Output the (X, Y) coordinate of the center of the cell containing the given text.  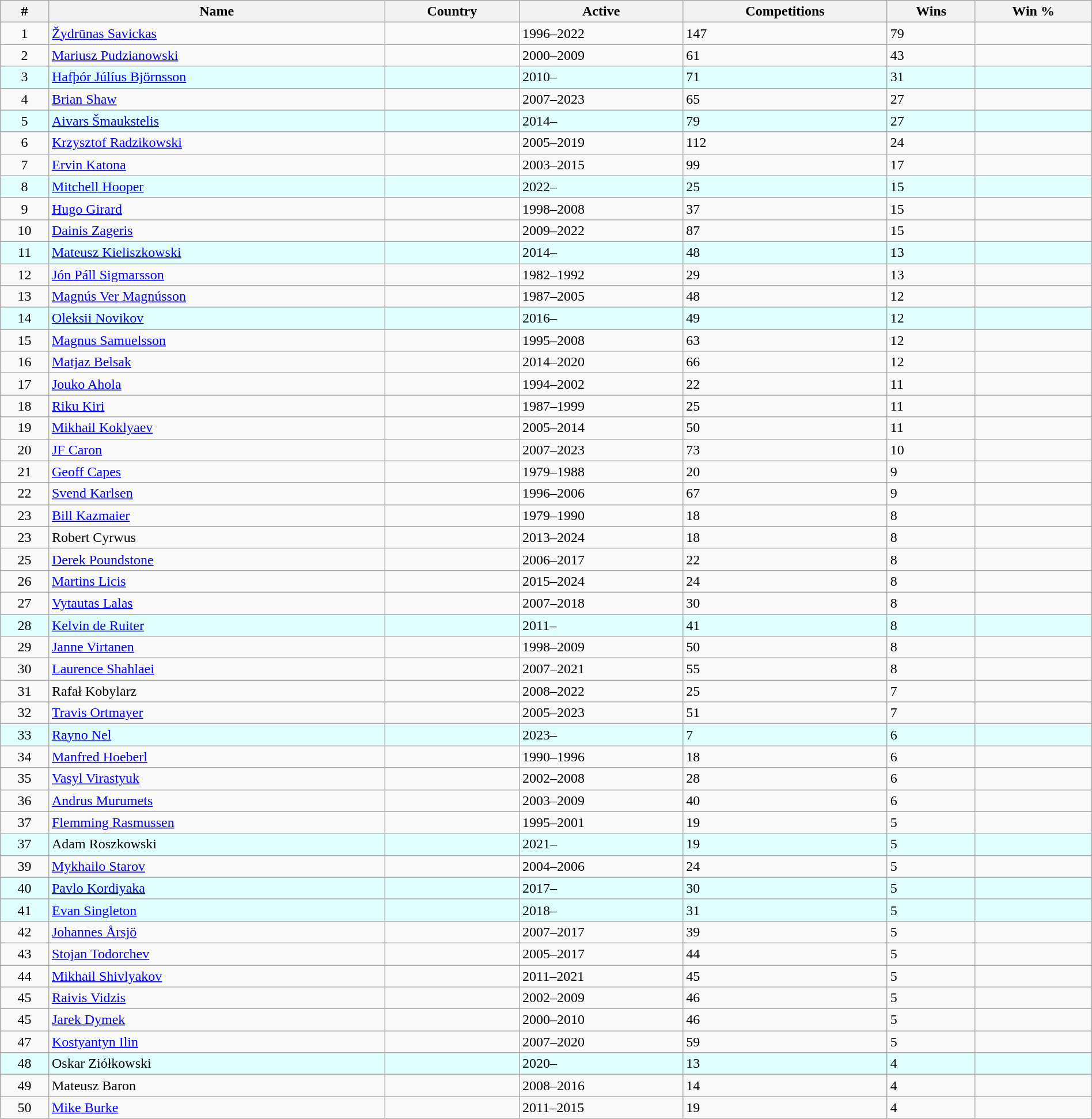
Mykhailo Starov (217, 866)
2010– (601, 77)
2007–2017 (601, 932)
47 (25, 1042)
87 (785, 230)
1996–2022 (601, 33)
Rayno Nel (217, 735)
2022– (601, 187)
1987–2005 (601, 297)
2020– (601, 1064)
Krzysztof Radzikowski (217, 143)
Dainis Zageris (217, 230)
1995–2008 (601, 340)
1998–2009 (601, 647)
Ervin Katona (217, 165)
2002–2008 (601, 779)
Mikhail Koklyaev (217, 428)
Johannes Årsjö (217, 932)
Wins (931, 12)
55 (785, 669)
Andrus Murumets (217, 801)
Svend Karlsen (217, 494)
66 (785, 362)
Active (601, 12)
Evan Singleton (217, 910)
3 (25, 77)
1987–1999 (601, 406)
2002–2009 (601, 998)
Jarek Dymek (217, 1020)
Win % (1033, 12)
2011–2015 (601, 1107)
2006–2017 (601, 559)
Janne Virtanen (217, 647)
Oleksii Novikov (217, 318)
Mateusz Baron (217, 1086)
1982–1992 (601, 275)
73 (785, 450)
Mariusz Pudzianowski (217, 55)
99 (785, 165)
Travis Ortmayer (217, 713)
42 (25, 932)
2011–2021 (601, 976)
Mateusz Kieliszkowski (217, 252)
2 (25, 55)
Mitchell Hooper (217, 187)
Hugo Girard (217, 208)
Brian Shaw (217, 99)
1994–2002 (601, 384)
26 (25, 581)
Derek Poundstone (217, 559)
Name (217, 12)
65 (785, 99)
63 (785, 340)
2000–2009 (601, 55)
Robert Cyrwus (217, 537)
Aivars Šmaukstelis (217, 121)
2021– (601, 844)
67 (785, 494)
2004–2006 (601, 866)
2008–2022 (601, 691)
59 (785, 1042)
Vasyl Virastyuk (217, 779)
Jouko Ahola (217, 384)
1996–2006 (601, 494)
2023– (601, 735)
34 (25, 757)
Matjaz Belsak (217, 362)
2009–2022 (601, 230)
Manfred Hoeberl (217, 757)
Kostyantyn Ilin (217, 1042)
35 (25, 779)
2000–2010 (601, 1020)
Vytautas Lalas (217, 603)
2016– (601, 318)
Competitions (785, 12)
2008–2016 (601, 1086)
1995–2001 (601, 822)
2018– (601, 910)
# (25, 12)
Magnús Ver Magnússon (217, 297)
Stojan Todorchev (217, 954)
Pavlo Kordiyaka (217, 888)
2003–2015 (601, 165)
JF Caron (217, 450)
1979–1990 (601, 515)
61 (785, 55)
Riku Kiri (217, 406)
Geoff Capes (217, 472)
33 (25, 735)
1979–1988 (601, 472)
1990–1996 (601, 757)
Flemming Rasmussen (217, 822)
2011– (601, 625)
51 (785, 713)
Mike Burke (217, 1107)
Rafał Kobylarz (217, 691)
Mikhail Shivlyakov (217, 976)
Hafþór Júlíus Björnsson (217, 77)
2007–2021 (601, 669)
Oskar Ziółkowski (217, 1064)
16 (25, 362)
2015–2024 (601, 581)
Bill Kazmaier (217, 515)
Žydrūnas Savickas (217, 33)
Country (452, 12)
Raivis Vidzis (217, 998)
Martins Licis (217, 581)
2005–2019 (601, 143)
2005–2014 (601, 428)
2005–2017 (601, 954)
32 (25, 713)
Kelvin de Ruiter (217, 625)
71 (785, 77)
2007–2018 (601, 603)
Adam Roszkowski (217, 844)
Jón Páll Sigmarsson (217, 275)
Laurence Shahlaei (217, 669)
2013–2024 (601, 537)
2005–2023 (601, 713)
2003–2009 (601, 801)
2014–2020 (601, 362)
147 (785, 33)
36 (25, 801)
Magnus Samuelsson (217, 340)
1998–2008 (601, 208)
112 (785, 143)
2007–2020 (601, 1042)
21 (25, 472)
2017– (601, 888)
1 (25, 33)
